Identify which cell holds the provided text, then report its [x, y] central coordinate. 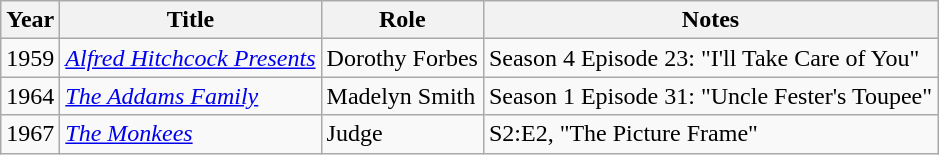
Role [402, 20]
The Addams Family [190, 96]
Dorothy Forbes [402, 58]
1967 [30, 134]
The Monkees [190, 134]
1959 [30, 58]
Season 1 Episode 31: "Uncle Fester's Toupee" [710, 96]
Title [190, 20]
Year [30, 20]
Season 4 Episode 23: "I'll Take Care of You" [710, 58]
Notes [710, 20]
Judge [402, 134]
S2:E2, "The Picture Frame" [710, 134]
1964 [30, 96]
Alfred Hitchcock Presents [190, 58]
Madelyn Smith [402, 96]
